Detect which cell encompasses the target text, then output its (x, y) center coordinate. 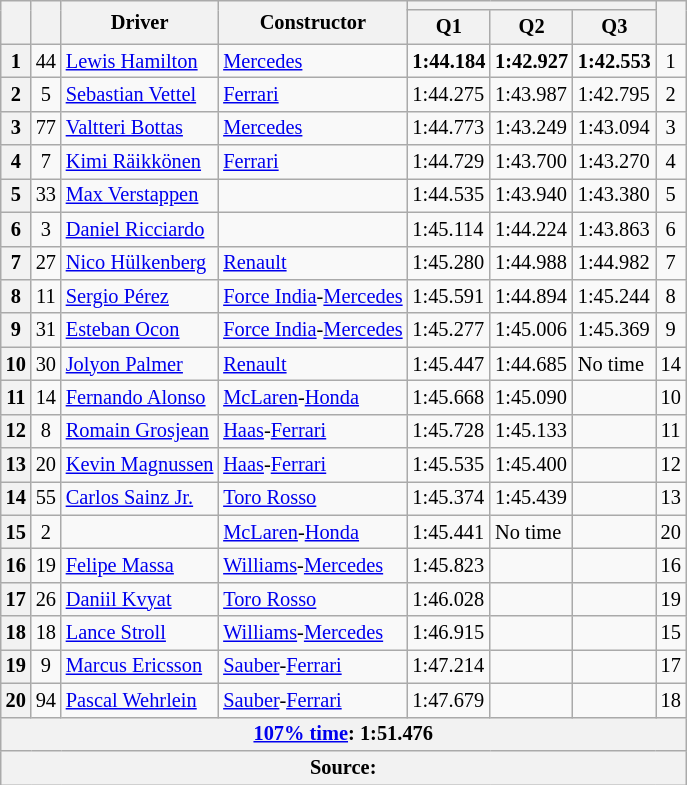
1:43.700 (532, 162)
1:43.987 (532, 94)
Daniil Kvyat (140, 599)
1:44.894 (532, 296)
1:45.133 (532, 431)
44 (46, 61)
33 (46, 195)
Q1 (448, 27)
Kimi Räikkönen (140, 162)
1:46.028 (448, 599)
26 (46, 599)
1:44.535 (448, 195)
1:46.915 (448, 633)
1:44.982 (614, 263)
1:45.535 (448, 465)
1:45.374 (448, 498)
1:43.270 (614, 162)
1:45.441 (448, 532)
Sebastian Vettel (140, 94)
Lance Stroll (140, 633)
Driver (140, 22)
1:45.114 (448, 229)
Pascal Wehrlein (140, 700)
1:45.006 (532, 330)
1:45.244 (614, 296)
27 (46, 263)
1:43.380 (614, 195)
Romain Grosjean (140, 431)
Nico Hülkenberg (140, 263)
1:45.447 (448, 364)
1:45.277 (448, 330)
31 (46, 330)
1:45.668 (448, 397)
55 (46, 498)
1:45.439 (532, 498)
94 (46, 700)
Source: (344, 767)
1:43.094 (614, 128)
Lewis Hamilton (140, 61)
1:43.863 (614, 229)
1:44.773 (448, 128)
1:42.553 (614, 61)
1:45.280 (448, 263)
107% time: 1:51.476 (344, 734)
1:45.728 (448, 431)
1:44.224 (532, 229)
1:45.400 (532, 465)
1:44.988 (532, 263)
Q3 (614, 27)
1:45.591 (448, 296)
1:44.685 (532, 364)
1:45.090 (532, 397)
Felipe Massa (140, 565)
Daniel Ricciardo (140, 229)
1:42.795 (614, 94)
1:42.927 (532, 61)
1:47.214 (448, 666)
30 (46, 364)
1:44.184 (448, 61)
Kevin Magnussen (140, 465)
Valtteri Bottas (140, 128)
77 (46, 128)
Carlos Sainz Jr. (140, 498)
Q2 (532, 27)
Constructor (312, 22)
1:45.823 (448, 565)
1:43.249 (532, 128)
Jolyon Palmer (140, 364)
Fernando Alonso (140, 397)
Max Verstappen (140, 195)
1:45.369 (614, 330)
Sergio Pérez (140, 296)
1:43.940 (532, 195)
Marcus Ericsson (140, 666)
Esteban Ocon (140, 330)
1:44.275 (448, 94)
1:44.729 (448, 162)
1:47.679 (448, 700)
